Identify which cell holds the provided text, then report its (X, Y) central coordinate. 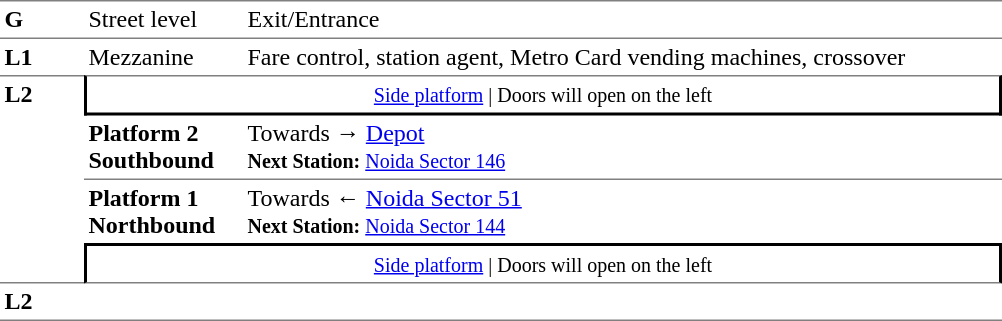
Street level (164, 20)
L2 (42, 179)
G (42, 20)
Towards → DepotNext Station: Noida Sector 146 (622, 148)
Fare control, station agent, Metro Card vending machines, crossover (622, 57)
Mezzanine (164, 57)
L1 (42, 57)
Platform 1Northbound (164, 212)
Towards ← Noida Sector 51Next Station: Noida Sector 144 (622, 212)
Exit/Entrance (622, 20)
Platform 2Southbound (164, 148)
